Return the [x, y] coordinate for the center point of the cell that contains the specified text.  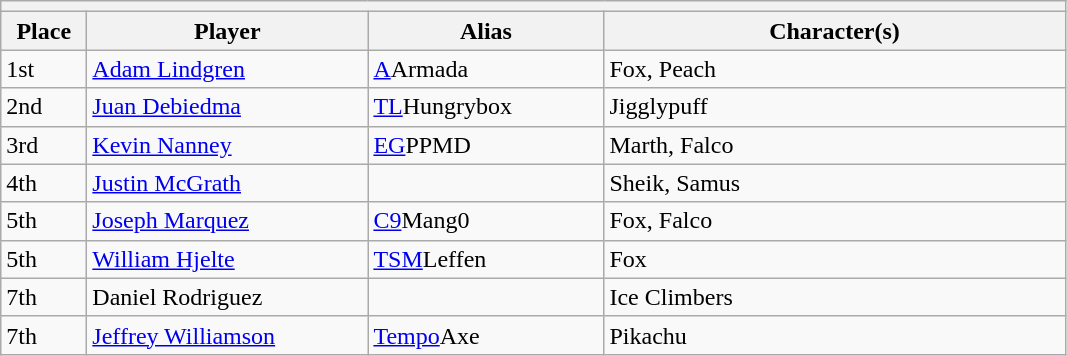
Place [44, 31]
Player [228, 31]
Daniel Rodriguez [228, 297]
C9Mang0 [486, 221]
Jigglypuff [834, 107]
1st [44, 69]
Character(s) [834, 31]
William Hjelte [228, 259]
Kevin Nanney [228, 145]
3rd [44, 145]
Jeffrey Williamson [228, 335]
TSMLeffen [486, 259]
Juan Debiedma [228, 107]
Fox [834, 259]
2nd [44, 107]
Joseph Marquez [228, 221]
Ice Climbers [834, 297]
EGPPMD [486, 145]
4th [44, 183]
Justin McGrath [228, 183]
Alias [486, 31]
TLHungrybox [486, 107]
AArmada [486, 69]
TempoAxe [486, 335]
Sheik, Samus [834, 183]
Fox, Peach [834, 69]
Pikachu [834, 335]
Fox, Falco [834, 221]
Adam Lindgren [228, 69]
Marth, Falco [834, 145]
